Provide the (x, y) coordinate of the cell's center where the given text is located.  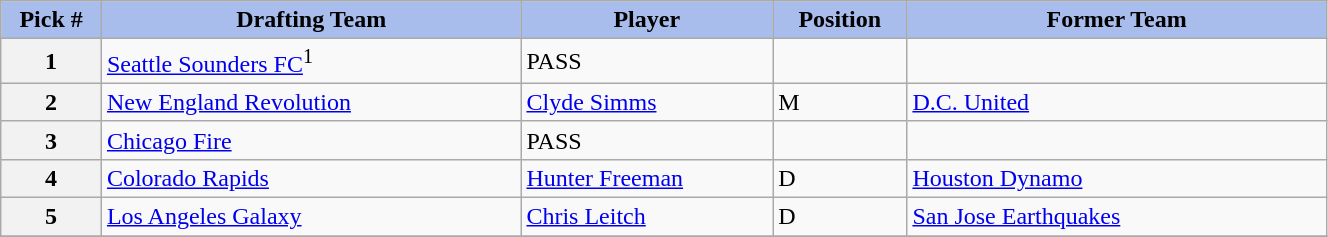
2 (52, 102)
Hunter Freeman (647, 178)
Seattle Sounders FC1 (311, 62)
Position (840, 20)
M (840, 102)
Pick # (52, 20)
5 (52, 217)
Colorado Rapids (311, 178)
Chicago Fire (311, 140)
Player (647, 20)
Chris Leitch (647, 217)
4 (52, 178)
New England Revolution (311, 102)
1 (52, 62)
Los Angeles Galaxy (311, 217)
D.C. United (1117, 102)
3 (52, 140)
Drafting Team (311, 20)
Clyde Simms (647, 102)
Houston Dynamo (1117, 178)
Former Team (1117, 20)
San Jose Earthquakes (1117, 217)
